Find where the given text appears and provide that cell's center as [x, y] coordinate. 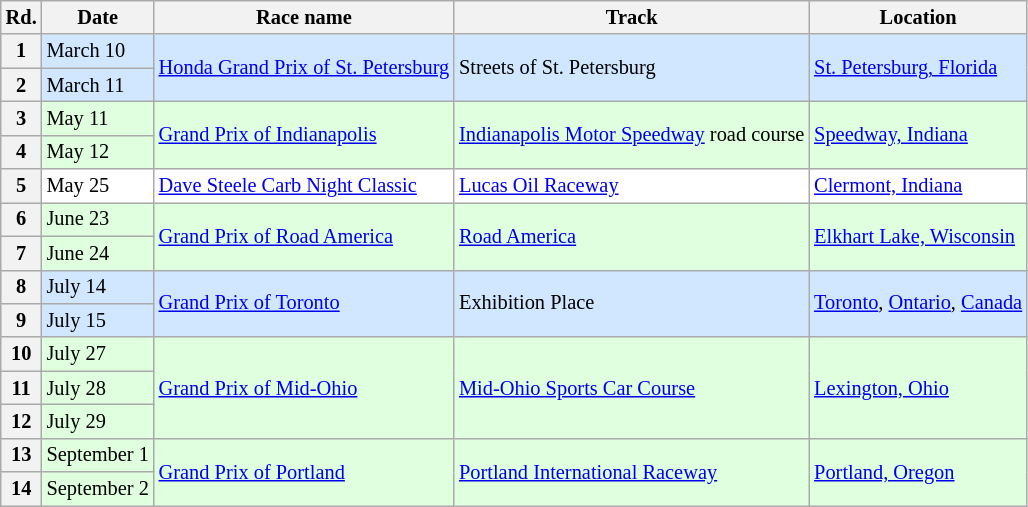
Race name [304, 17]
Date [98, 17]
7 [22, 253]
July 15 [98, 320]
Grand Prix of Indianapolis [304, 134]
Track [632, 17]
March 10 [98, 51]
Portland, Oregon [918, 472]
Exhibition Place [632, 304]
3 [22, 118]
July 28 [98, 388]
Lucas Oil Raceway [632, 186]
14 [22, 489]
Honda Grand Prix of St. Petersburg [304, 68]
1 [22, 51]
Lexington, Ohio [918, 388]
July 27 [98, 354]
Grand Prix of Toronto [304, 304]
2 [22, 85]
May 11 [98, 118]
May 12 [98, 152]
Grand Prix of Road America [304, 236]
Location [918, 17]
Dave Steele Carb Night Classic [304, 186]
Rd. [22, 17]
6 [22, 219]
Portland International Raceway [632, 472]
8 [22, 287]
Clermont, Indiana [918, 186]
10 [22, 354]
July 29 [98, 421]
September 2 [98, 489]
May 25 [98, 186]
Grand Prix of Portland [304, 472]
5 [22, 186]
11 [22, 388]
9 [22, 320]
Road America [632, 236]
Streets of St. Petersburg [632, 68]
13 [22, 455]
Speedway, Indiana [918, 134]
Indianapolis Motor Speedway road course [632, 134]
June 24 [98, 253]
July 14 [98, 287]
September 1 [98, 455]
Elkhart Lake, Wisconsin [918, 236]
Toronto, Ontario, Canada [918, 304]
Grand Prix of Mid-Ohio [304, 388]
Mid-Ohio Sports Car Course [632, 388]
12 [22, 421]
March 11 [98, 85]
4 [22, 152]
June 23 [98, 219]
St. Petersburg, Florida [918, 68]
